Search for the cell housing the specified text and yield its (x, y) center coordinate. 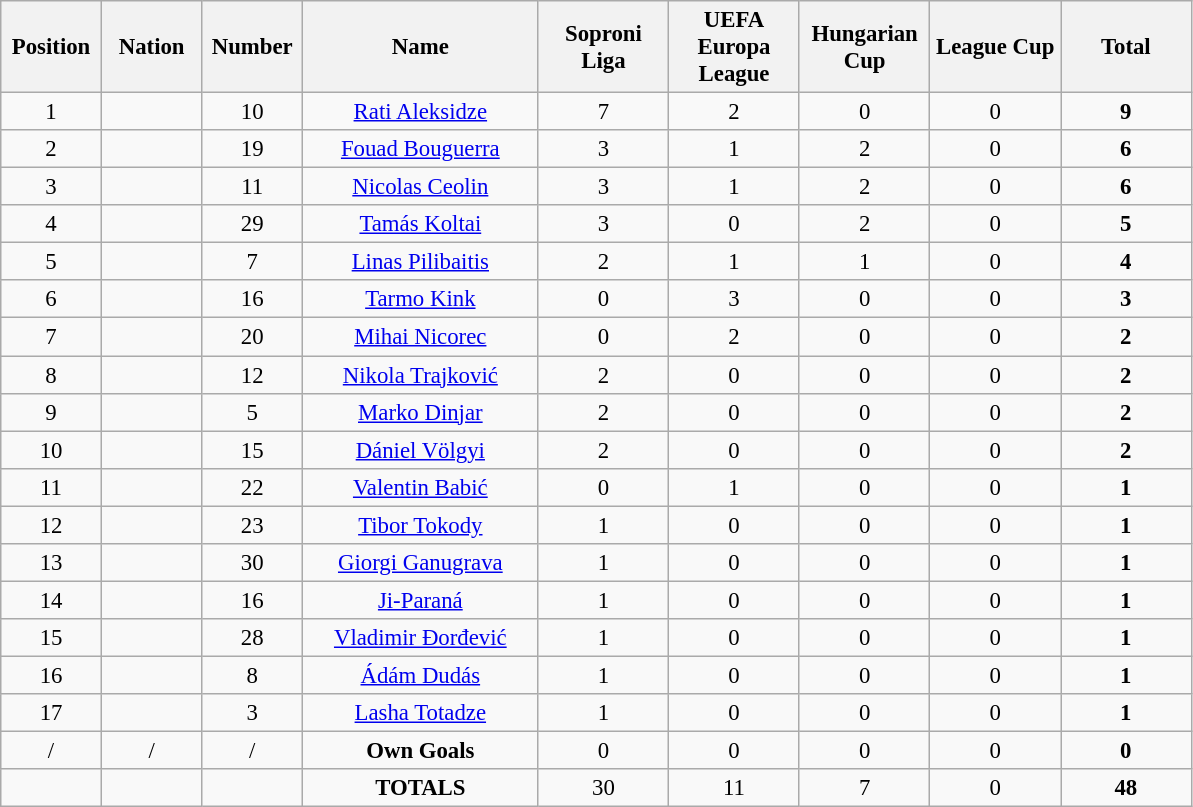
Tibor Tokody (421, 525)
Giorgi Ganugrava (421, 563)
48 (1126, 788)
Linas Pilibaitis (421, 262)
17 (52, 713)
Valentin Babić (421, 487)
Nicolas Ceolin (421, 187)
Name (421, 47)
Vladimir Đorđević (421, 638)
Rati Aleksidze (421, 112)
Dániel Völgyi (421, 450)
Ji-Paraná (421, 600)
22 (252, 487)
Nation (152, 47)
Tamás Koltai (421, 224)
Number (252, 47)
Ádám Dudás (421, 675)
19 (252, 149)
20 (252, 337)
28 (252, 638)
29 (252, 224)
League Cup (996, 47)
14 (52, 600)
Tarmo Kink (421, 299)
23 (252, 525)
TOTALS (421, 788)
Mihai Nicorec (421, 337)
Marko Dinjar (421, 412)
Own Goals (421, 751)
Nikola Trajković (421, 375)
UEFA Europa League (734, 47)
Position (52, 47)
Hungarian Cup (864, 47)
Lasha Totadze (421, 713)
Fouad Bouguerra (421, 149)
13 (52, 563)
Soproni Liga (604, 47)
Total (1126, 47)
